Capture the cell that displays the provided text and extract its (X, Y) central coordinate. 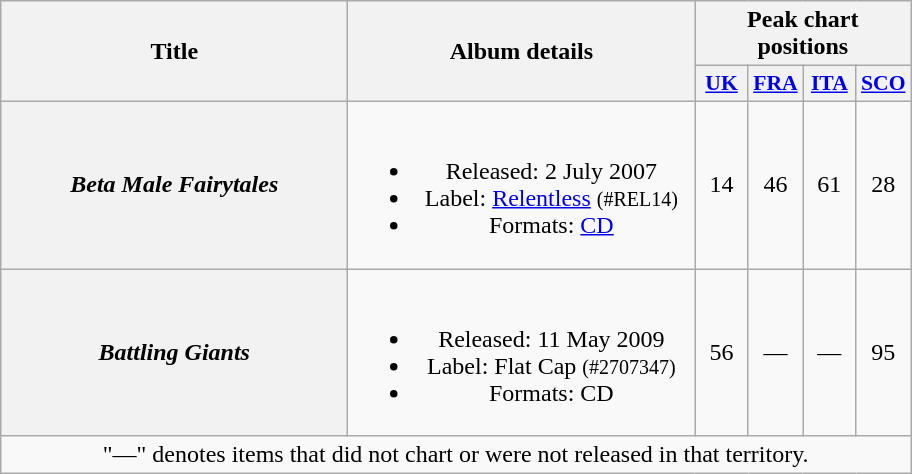
Released: 2 July 2007Label: Relentless (#REL14)Formats: CD (522, 184)
Title (174, 52)
SCO (884, 84)
56 (722, 352)
Album details (522, 52)
46 (775, 184)
FRA (775, 84)
Peak chart positions (803, 34)
"—" denotes items that did not chart or were not released in that territory. (456, 455)
Released: 11 May 2009Label: Flat Cap (#2707347)Formats: CD (522, 352)
61 (830, 184)
UK (722, 84)
28 (884, 184)
Beta Male Fairytales (174, 184)
95 (884, 352)
Battling Giants (174, 352)
14 (722, 184)
ITA (830, 84)
